Provide the (X, Y) coordinate of the cell's center where the given text is located.  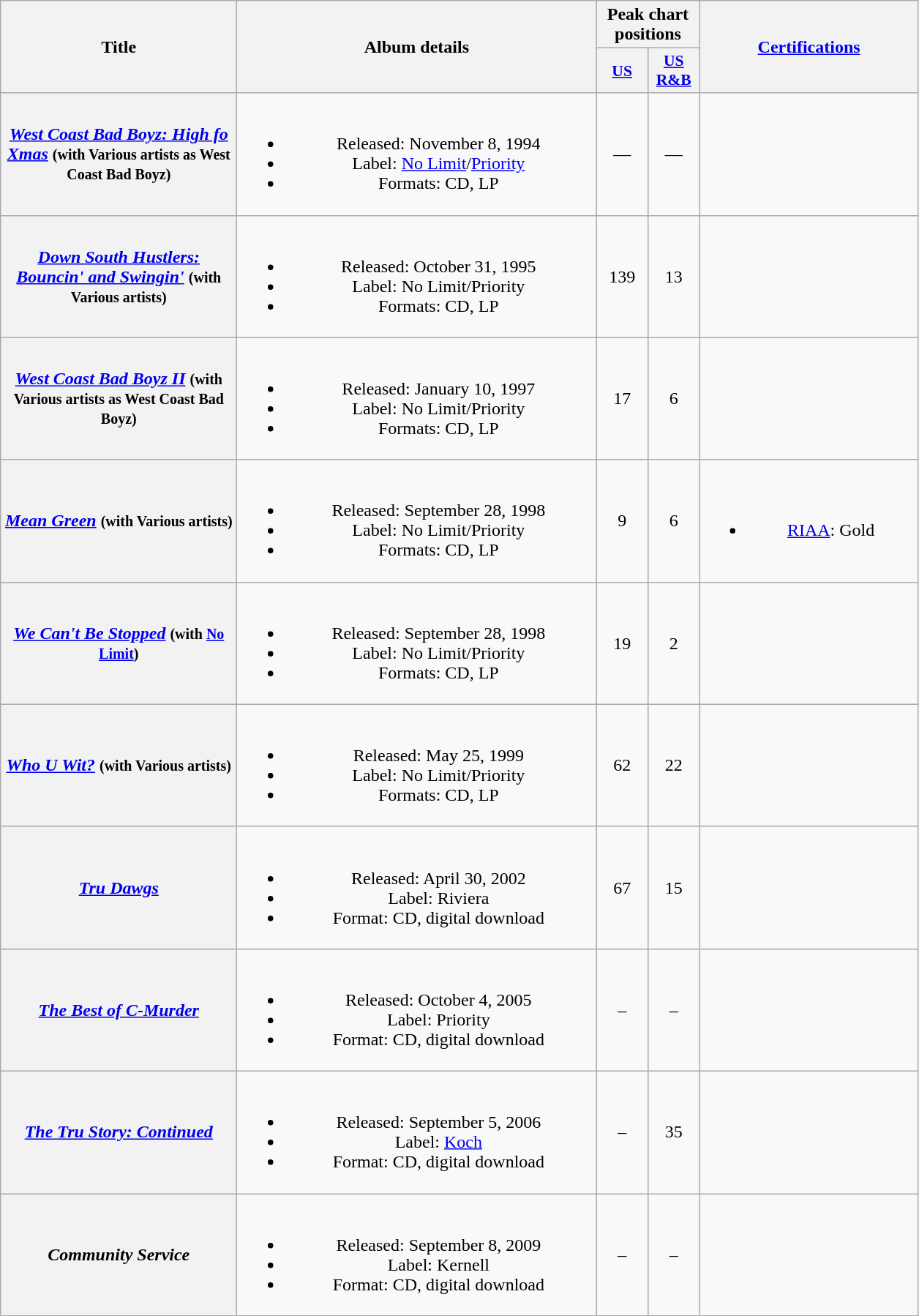
Album details (417, 47)
Tru Dawgs (119, 887)
USR&B (673, 70)
Title (119, 47)
West Coast Bad Boyz: High fo Xmas (with Various artists as West Coast Bad Boyz) (119, 154)
Released: October 31, 1995Label: No Limit/PriorityFormats: CD, LP (417, 277)
13 (673, 277)
139 (622, 277)
22 (673, 766)
Who U Wit? (with Various artists) (119, 766)
19 (622, 643)
Released: September 5, 2006Label: KochFormat: CD, digital download (417, 1132)
Certifications (809, 47)
Released: April 30, 2002Label: RivieraFormat: CD, digital download (417, 887)
9 (622, 521)
Peak chart positions (648, 25)
67 (622, 887)
US (622, 70)
Released: September 8, 2009Label: KernellFormat: CD, digital download (417, 1255)
We Can't Be Stopped (with No Limit) (119, 643)
RIAA: Gold (809, 521)
2 (673, 643)
The Best of C-Murder (119, 1010)
62 (622, 766)
Mean Green (with Various artists) (119, 521)
Released: May 25, 1999Label: No Limit/PriorityFormats: CD, LP (417, 766)
West Coast Bad Boyz II (with Various artists as West Coast Bad Boyz) (119, 398)
Released: January 10, 1997Label: No Limit/PriorityFormats: CD, LP (417, 398)
Released: October 4, 2005Label: PriorityFormat: CD, digital download (417, 1010)
Released: November 8, 1994Label: No Limit/PriorityFormats: CD, LP (417, 154)
Community Service (119, 1255)
Down South Hustlers: Bouncin' and Swingin' (with Various artists) (119, 277)
17 (622, 398)
The Tru Story: Continued (119, 1132)
35 (673, 1132)
15 (673, 887)
